Provide the [X, Y] coordinate of the cell's center where the given text is located.  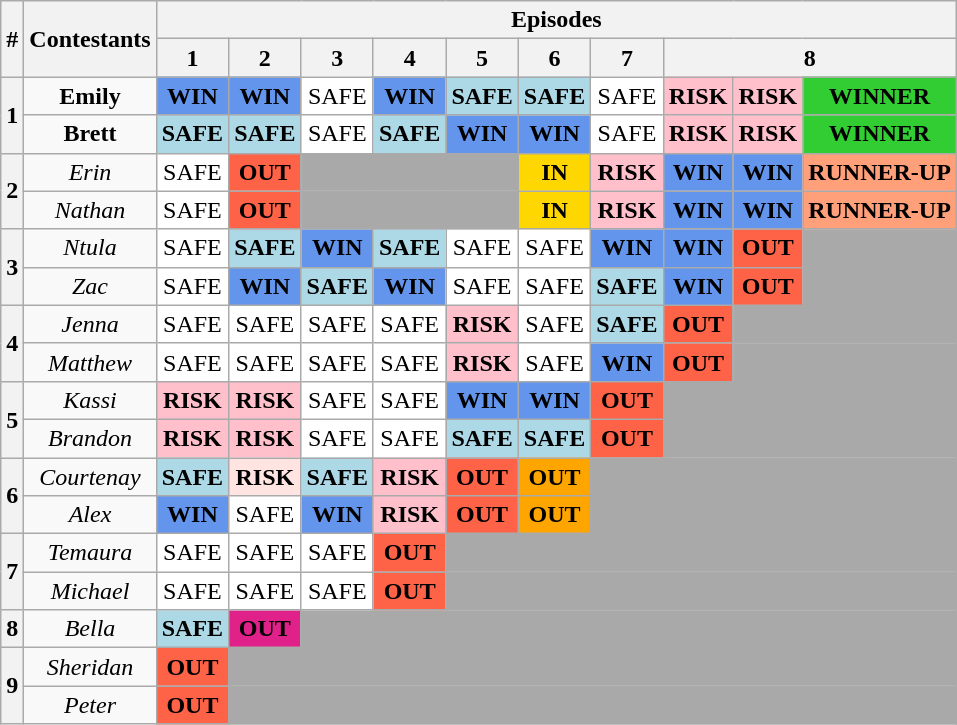
Nathan [90, 210]
Sheridan [90, 667]
Michael [90, 591]
Emily [90, 96]
Peter [90, 705]
Matthew [90, 362]
Brandon [90, 438]
9 [12, 686]
Ntula [90, 248]
Zac [90, 286]
Temaura [90, 553]
Alex [90, 515]
Erin [90, 172]
Kassi [90, 400]
Episodes [556, 20]
Jenna [90, 324]
# [12, 39]
Bella [90, 629]
Brett [90, 134]
Courtenay [90, 477]
Contestants [90, 39]
